Determine the (x, y) coordinate at the center of the cell enclosing the given text.  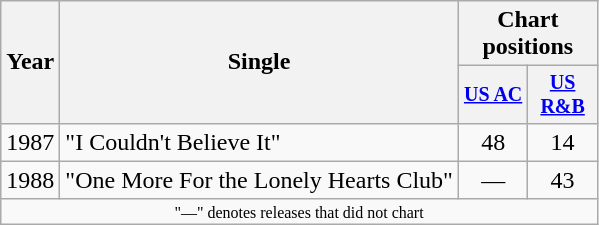
1988 (30, 180)
Year (30, 62)
Chart positions (528, 34)
43 (562, 180)
— (492, 180)
"I Couldn't Believe It" (260, 142)
USR&B (562, 94)
US AC (492, 94)
"One More For the Lonely Hearts Club" (260, 180)
"—" denotes releases that did not chart (300, 211)
14 (562, 142)
Single (260, 62)
48 (492, 142)
1987 (30, 142)
